Pinpoint the cell where the given text exists, returning its (X, Y) midpoint coordinate. 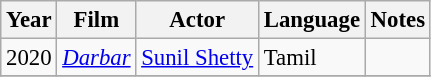
Year (29, 20)
2020 (29, 58)
Tamil (312, 58)
Notes (398, 20)
Language (312, 20)
Darbar (96, 58)
Actor (198, 20)
Film (96, 20)
Sunil Shetty (198, 58)
